Find where the given text appears and provide that cell's center as [X, Y] coordinate. 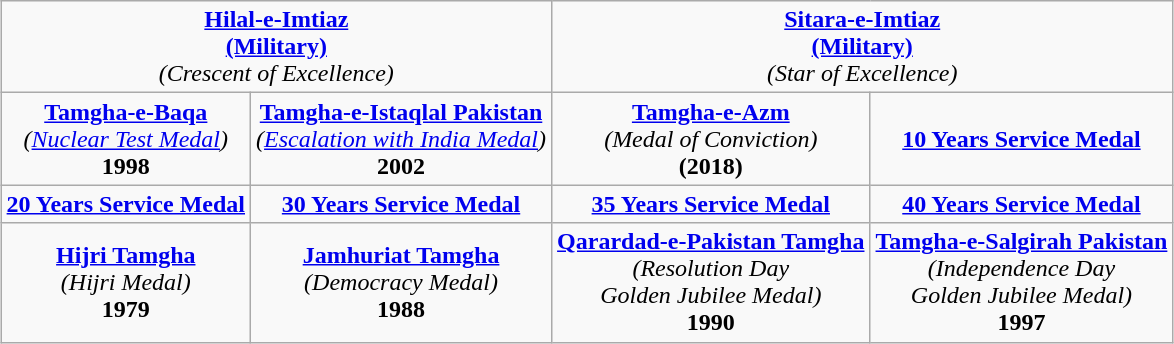
Jamhuriat Tamgha(Democracy Medal)1988 [402, 282]
20 Years Service Medal [126, 204]
Tamgha-e-Salgirah Pakistan(Independence DayGolden Jubilee Medal)1997 [1022, 282]
40 Years Service Medal [1022, 204]
Tamgha-e-Istaqlal Pakistan(Escalation with India Medal)2002 [402, 139]
Tamgha-e-Azm(Medal of Conviction)(2018) [711, 139]
10 Years Service Medal [1022, 139]
Sitara-e-Imtiaz(Military)(Star of Excellence) [862, 47]
30 Years Service Medal [402, 204]
Tamgha-e-Baqa(Nuclear Test Medal)1998 [126, 139]
Hilal-e-Imtiaz(Military)(Crescent of Excellence) [276, 47]
Hijri Tamgha(Hijri Medal)1979 [126, 282]
35 Years Service Medal [711, 204]
Qarardad-e-Pakistan Tamgha(Resolution DayGolden Jubilee Medal)1990 [711, 282]
